Output the (x, y) coordinate of the center of the cell containing the given text.  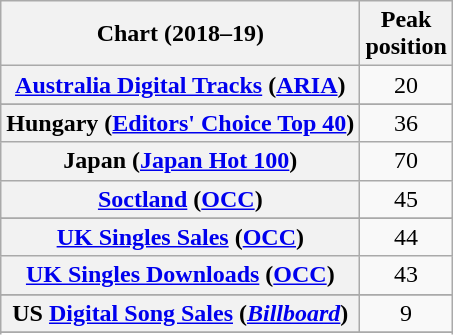
44 (406, 237)
UK Singles Sales (OCC) (180, 237)
Soctland (OCC) (180, 199)
Chart (2018–19) (180, 34)
UK Singles Downloads (OCC) (180, 275)
45 (406, 199)
US Digital Song Sales (Billboard) (180, 313)
Australia Digital Tracks (ARIA) (180, 85)
43 (406, 275)
36 (406, 123)
Japan (Japan Hot 100) (180, 161)
20 (406, 85)
Hungary (Editors' Choice Top 40) (180, 123)
9 (406, 313)
70 (406, 161)
Peak position (406, 34)
